Scan for the cell matching the given text and deliver its [x, y] coordinate at center. 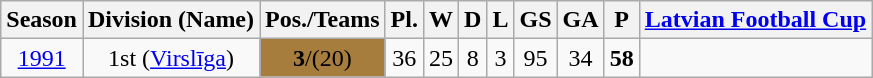
Pos./Teams [323, 20]
W [440, 20]
GA [580, 20]
36 [404, 58]
Latvian Football Cup [755, 20]
Season [42, 20]
95 [536, 58]
58 [622, 58]
34 [580, 58]
D [473, 20]
25 [440, 58]
3 [500, 58]
GS [536, 20]
8 [473, 58]
3/(20) [323, 58]
Division (Name) [170, 20]
L [500, 20]
Pl. [404, 20]
1st (Virslīga) [170, 58]
P [622, 20]
1991 [42, 58]
